Detect which cell encompasses the target text, then output its [X, Y] center coordinate. 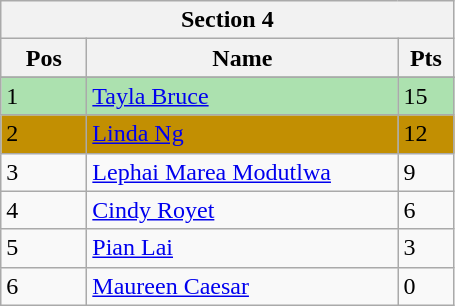
Name [242, 58]
Cindy Royet [242, 210]
5 [44, 248]
2 [44, 134]
12 [426, 134]
15 [426, 96]
9 [426, 172]
Section 4 [228, 20]
Pos [44, 58]
Pts [426, 58]
4 [44, 210]
Maureen Caesar [242, 286]
0 [426, 286]
Lephai Marea Modutlwa [242, 172]
Linda Ng [242, 134]
Pian Lai [242, 248]
Tayla Bruce [242, 96]
1 [44, 96]
